Capture the cell that displays the provided text and extract its (x, y) central coordinate. 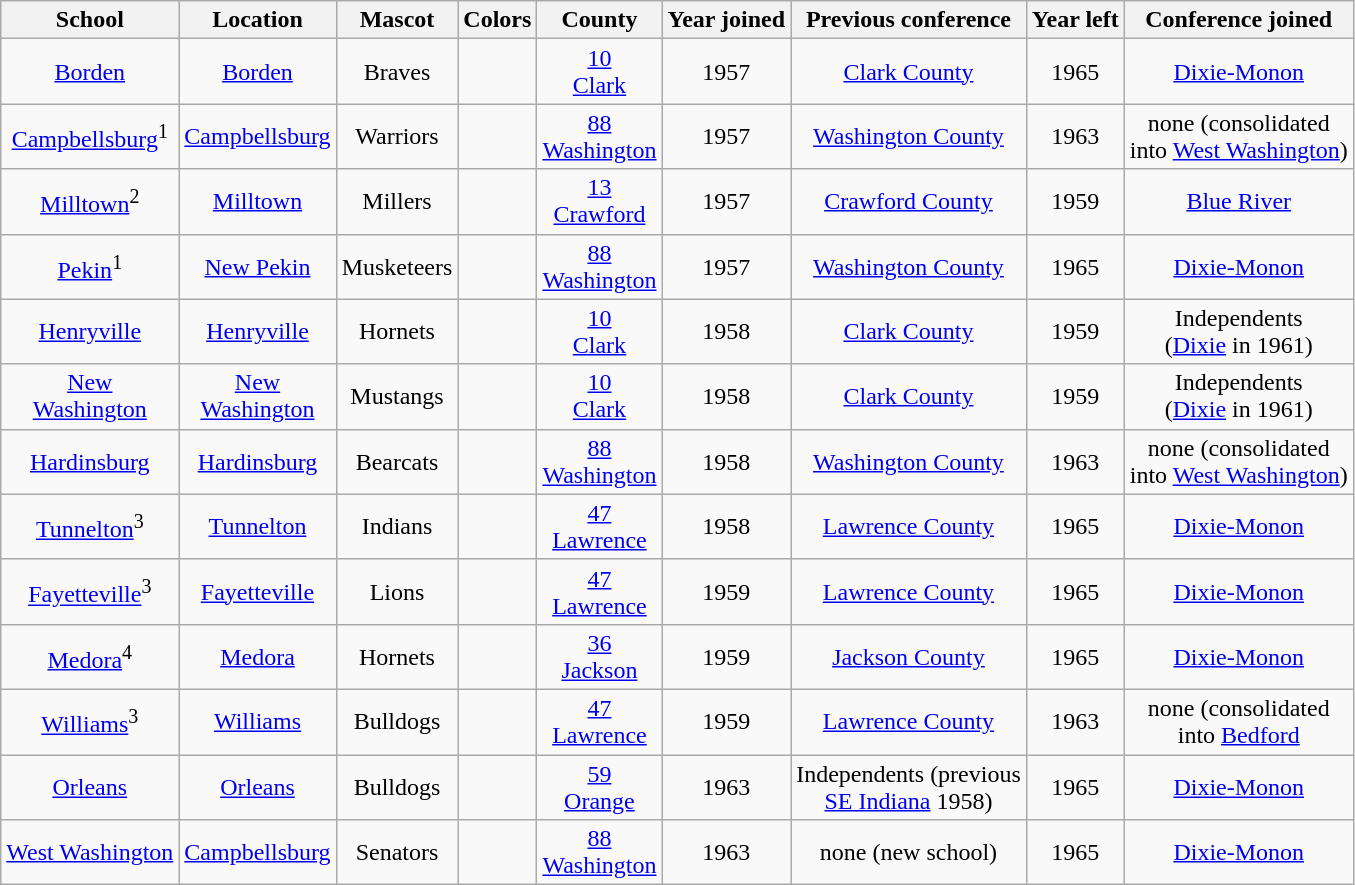
Musketeers (397, 266)
Location (258, 20)
Millers (397, 202)
New Pekin (258, 266)
Campbellsburg1 (90, 136)
Milltown (258, 202)
Williams3 (90, 722)
Independents (previousSE Indiana 1958) (909, 786)
County (600, 20)
Medora4 (90, 656)
Bearcats (397, 462)
Lions (397, 592)
Medora (258, 656)
Fayetteville (258, 592)
59 Orange (600, 786)
Mascot (397, 20)
Mustangs (397, 396)
Year left (1075, 20)
Jackson County (909, 656)
Crawford County (909, 202)
Previous conference (909, 20)
Milltown2 (90, 202)
Tunnelton3 (90, 526)
Williams (258, 722)
Senators (397, 852)
Colors (498, 20)
Tunnelton (258, 526)
Pekin1 (90, 266)
none (new school) (909, 852)
Year joined (726, 20)
Conference joined (1238, 20)
School (90, 20)
none (consolidatedinto Bedford (1238, 722)
Warriors (397, 136)
Braves (397, 72)
13 Crawford (600, 202)
Indians (397, 526)
36 Jackson (600, 656)
Blue River (1238, 202)
West Washington (90, 852)
Fayetteville3 (90, 592)
